Search for the cell housing the specified text and yield its [x, y] center coordinate. 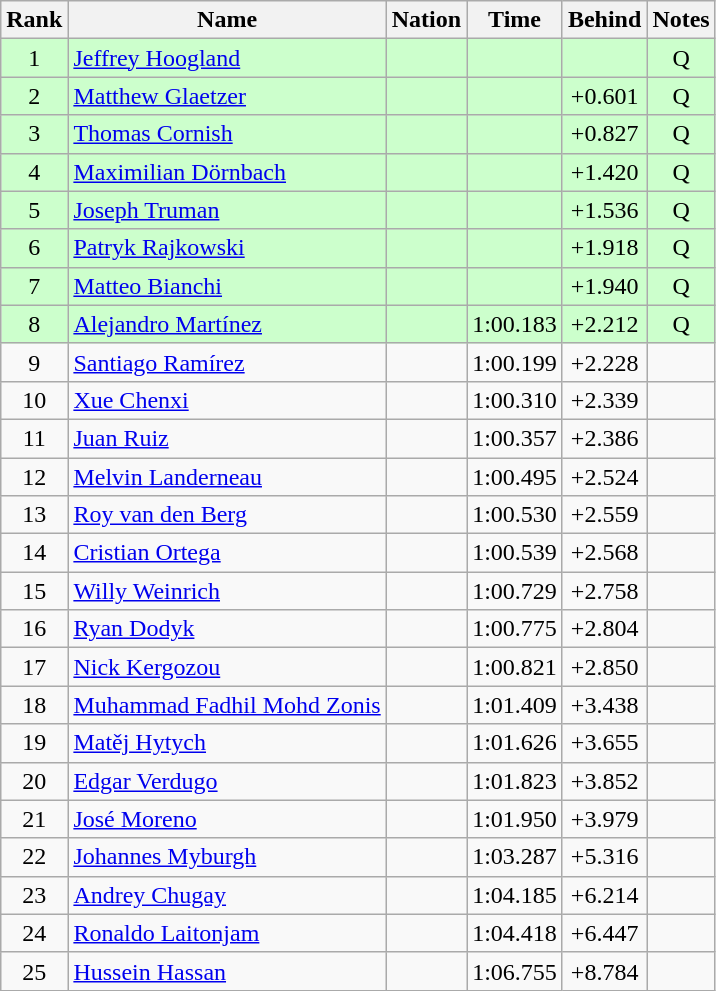
José Moreno [227, 819]
+6.214 [604, 895]
1:04.185 [515, 895]
Behind [604, 20]
23 [34, 895]
1:01.409 [515, 705]
1:00.183 [515, 324]
Cristian Ortega [227, 553]
Andrey Chugay [227, 895]
1:00.199 [515, 362]
1:04.418 [515, 933]
5 [34, 210]
1:06.755 [515, 971]
24 [34, 933]
22 [34, 857]
20 [34, 781]
1:03.287 [515, 857]
Maximilian Dörnbach [227, 172]
1:00.530 [515, 515]
Name [227, 20]
12 [34, 477]
+1.918 [604, 248]
9 [34, 362]
Willy Weinrich [227, 591]
1:01.626 [515, 743]
1 [34, 58]
Santiago Ramírez [227, 362]
+2.758 [604, 591]
+3.655 [604, 743]
21 [34, 819]
Thomas Cornish [227, 134]
1:00.539 [515, 553]
+0.601 [604, 96]
15 [34, 591]
2 [34, 96]
1:00.775 [515, 629]
+1.536 [604, 210]
Roy van den Berg [227, 515]
14 [34, 553]
+1.420 [604, 172]
Joseph Truman [227, 210]
1:01.950 [515, 819]
Jeffrey Hoogland [227, 58]
Ryan Dodyk [227, 629]
Melvin Landerneau [227, 477]
13 [34, 515]
+2.568 [604, 553]
10 [34, 400]
+2.228 [604, 362]
+5.316 [604, 857]
+2.524 [604, 477]
1:01.823 [515, 781]
Xue Chenxi [227, 400]
Johannes Myburgh [227, 857]
17 [34, 667]
+6.447 [604, 933]
Muhammad Fadhil Mohd Zonis [227, 705]
+1.940 [604, 286]
+3.852 [604, 781]
Matthew Glaetzer [227, 96]
6 [34, 248]
Notes [681, 20]
+2.212 [604, 324]
Juan Ruiz [227, 438]
25 [34, 971]
8 [34, 324]
Nation [426, 20]
1:00.729 [515, 591]
7 [34, 286]
Matěj Hytych [227, 743]
+2.804 [604, 629]
+2.559 [604, 515]
4 [34, 172]
11 [34, 438]
+2.850 [604, 667]
1:00.821 [515, 667]
16 [34, 629]
Patryk Rajkowski [227, 248]
1:00.357 [515, 438]
Time [515, 20]
Nick Kergozou [227, 667]
18 [34, 705]
Alejandro Martínez [227, 324]
19 [34, 743]
+2.386 [604, 438]
+3.438 [604, 705]
+2.339 [604, 400]
3 [34, 134]
+0.827 [604, 134]
Matteo Bianchi [227, 286]
Ronaldo Laitonjam [227, 933]
1:00.310 [515, 400]
Hussein Hassan [227, 971]
+8.784 [604, 971]
Edgar Verdugo [227, 781]
+3.979 [604, 819]
Rank [34, 20]
1:00.495 [515, 477]
